Extract the (X, Y) coordinate from the center of the cell holding the provided text.  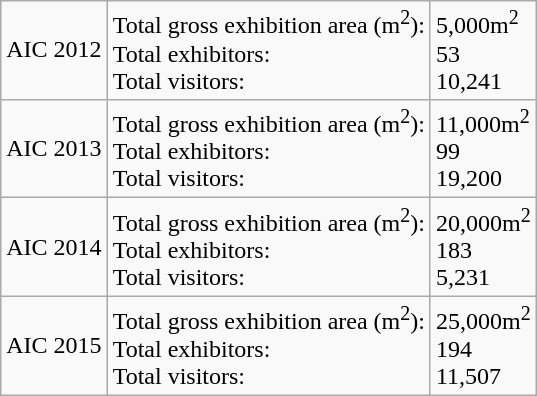
5,000m25310,241 (483, 50)
AIC 2015 (54, 346)
25,000m219411,507 (483, 346)
11,000m29919,200 (483, 148)
AIC 2012 (54, 50)
AIC 2014 (54, 248)
20,000m21835,231 (483, 248)
AIC 2013 (54, 148)
